Determine the (X, Y) coordinate at the center of the cell enclosing the given text.  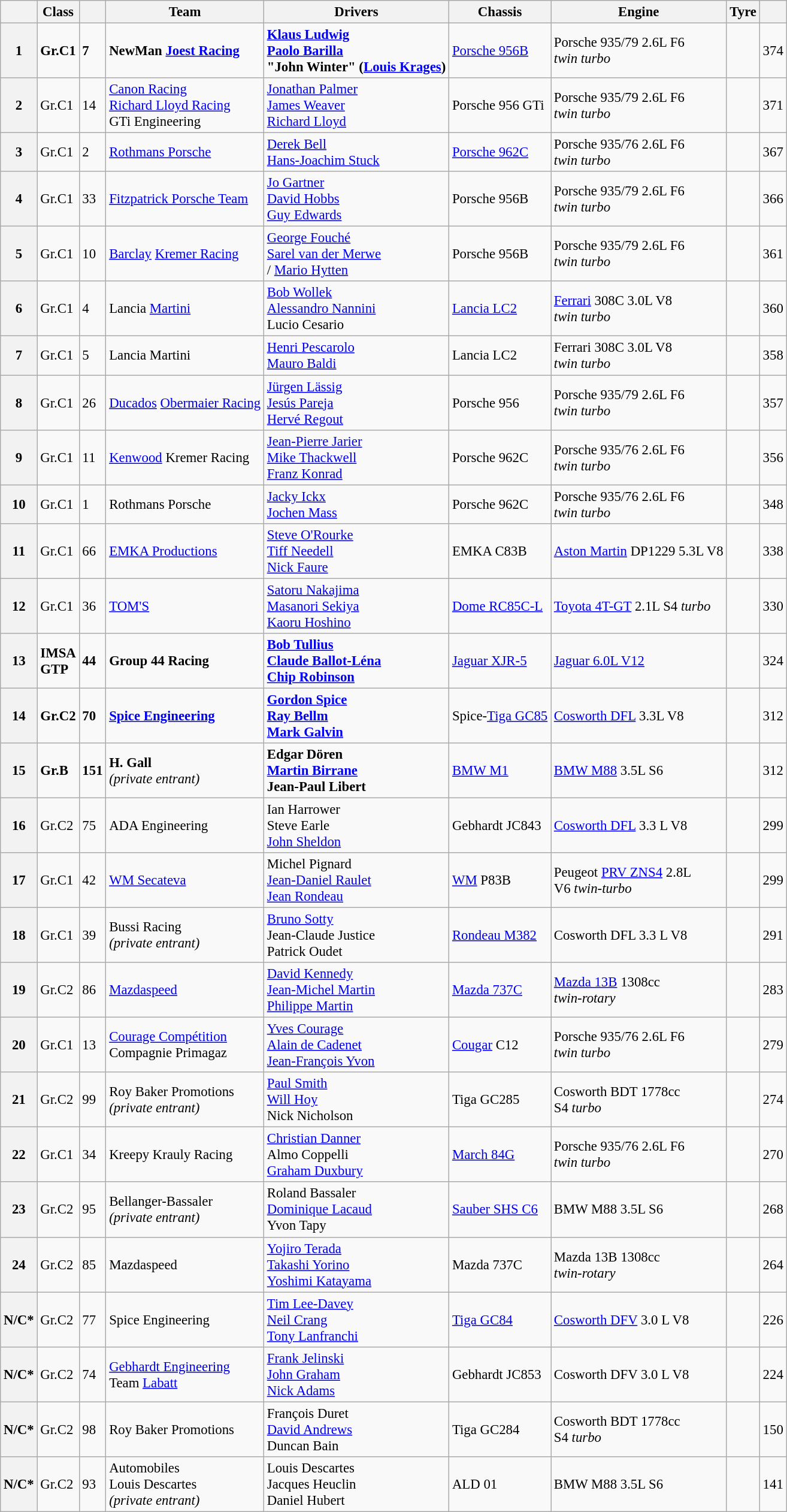
66 (92, 551)
H. Gall(private entrant) (185, 771)
Frank Jelinski John Graham Nick Adams (356, 1374)
34 (92, 1155)
12 (19, 606)
Rondeau M382 (500, 935)
Roland Bassaler Dominique Lacaud Yvon Tapy (356, 1210)
371 (773, 105)
Michel Pignard Jean-Daniel Raulet Jean Rondeau (356, 880)
Bussi Racing(private entrant) (185, 935)
Courage Compétition Compagnie Primagaz (185, 1045)
March 84G (500, 1155)
141 (773, 1484)
Tyre (743, 12)
Yojiro Terada Takashi Yorino Yoshimi Katayama (356, 1264)
Yves Courage Alain de Cadenet Jean-François Yvon (356, 1045)
224 (773, 1374)
Jaguar XJR-5 (500, 661)
Gr.B (58, 771)
WM Secateva (185, 880)
33 (92, 199)
TOM'S (185, 606)
Toyota 4T-GT 2.1L S4 turbo (638, 606)
70 (92, 716)
Klaus Ludwig Paolo Barilla "John Winter" (Louis Krages) (356, 51)
Satoru Nakajima Masanori Sekiya Kaoru Hoshino (356, 606)
23 (19, 1210)
Jaguar 6.0L V12 (638, 661)
Tiga GC84 (500, 1320)
Engine (638, 12)
Chassis (500, 12)
21 (19, 1100)
Gebhardt JC843 (500, 825)
274 (773, 1100)
338 (773, 551)
Peugeot PRV ZNS4 2.8L V6 twin-turbo (638, 880)
Barclay Kremer Racing (185, 254)
Gebhardt Engineering Team Labatt (185, 1374)
Roy Baker Promotions(private entrant) (185, 1100)
77 (92, 1320)
Porsche 956 GTi (500, 105)
Jo Gartner David Hobbs Guy Edwards (356, 199)
291 (773, 935)
Jean-Pierre Jarier Mike Thackwell Franz Konrad (356, 457)
Gebhardt JC853 (500, 1374)
42 (92, 880)
95 (92, 1210)
Paul Smith Will Hoy Nick Nicholson (356, 1100)
EMKA C83B (500, 551)
Canon Racing Richard Lloyd Racing GTi Engineering (185, 105)
39 (92, 935)
16 (19, 825)
Fitzpatrick Porsche Team (185, 199)
IMSAGTP (58, 661)
6 (19, 309)
Henri Pescarolo Mauro Baldi (356, 356)
Derek Bell Hans-Joachim Stuck (356, 152)
75 (92, 825)
15 (19, 771)
Jacky Ickx Jochen Mass (356, 505)
9 (19, 457)
19 (19, 990)
86 (92, 990)
Bellanger-Bassaler(private entrant) (185, 1210)
357 (773, 403)
Kreepy Krauly Racing (185, 1155)
93 (92, 1484)
Jonathan Palmer James Weaver Richard Lloyd (356, 105)
Tiga GC284 (500, 1429)
François Duret David Andrews Duncan Bain (356, 1429)
361 (773, 254)
99 (92, 1100)
George Fouché Sarel van der Merwe/ Mario Hytten (356, 254)
Aston Martin DP1229 5.3L V8 (638, 551)
Spice-Tiga GC85 (500, 716)
Steve O'Rourke Tiff Needell Nick Faure (356, 551)
Jürgen Lässig Jesús Pareja Hervé Regout (356, 403)
74 (92, 1374)
26 (92, 403)
366 (773, 199)
Kenwood Kremer Racing (185, 457)
36 (92, 606)
Christian Danner Almo Coppelli Graham Duxbury (356, 1155)
268 (773, 1210)
Automobiles Louis Descartes(private entrant) (185, 1484)
8 (19, 403)
98 (92, 1429)
ALD 01 (500, 1484)
Dome RC85C-L (500, 606)
279 (773, 1045)
Edgar Dören Martin Birrane Jean-Paul Libert (356, 771)
BMW M1 (500, 771)
Team (185, 12)
Tim Lee-Davey Neil Crang Tony Lanfranchi (356, 1320)
Tiga GC285 (500, 1100)
Louis Descartes Jacques Heuclin Daniel Hubert (356, 1484)
ADA Engineering (185, 825)
22 (19, 1155)
348 (773, 505)
Roy Baker Promotions (185, 1429)
85 (92, 1264)
WM P83B (500, 880)
David Kennedy Jean-Michel Martin Philippe Martin (356, 990)
Class (58, 12)
Cosworth DFL 3.3L V8 (638, 716)
Bob Tullius Claude Ballot-Léna Chip Robinson (356, 661)
150 (773, 1429)
24 (19, 1264)
Bob Wollek Alessandro Nannini Lucio Cesario (356, 309)
324 (773, 661)
3 (19, 152)
283 (773, 990)
20 (19, 1045)
Cougar C12 (500, 1045)
Sauber SHS C6 (500, 1210)
Porsche 956 (500, 403)
Ian Harrower Steve Earle John Sheldon (356, 825)
Ducados Obermaier Racing (185, 403)
44 (92, 661)
17 (19, 880)
330 (773, 606)
367 (773, 152)
NewMan Joest Racing (185, 51)
Bruno Sotty Jean-Claude Justice Patrick Oudet (356, 935)
270 (773, 1155)
151 (92, 771)
18 (19, 935)
EMKA Productions (185, 551)
Gordon Spice Ray Bellm Mark Galvin (356, 716)
360 (773, 309)
374 (773, 51)
356 (773, 457)
226 (773, 1320)
Drivers (356, 12)
264 (773, 1264)
358 (773, 356)
Group 44 Racing (185, 661)
